Detect which cell encompasses the target text, then output its (x, y) center coordinate. 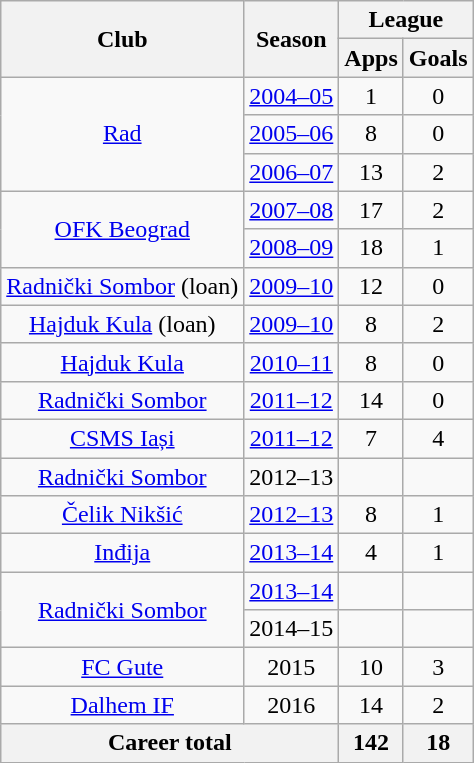
2015 (292, 667)
2006–07 (292, 172)
12 (371, 286)
2010–11 (292, 362)
Hajduk Kula (122, 362)
2005–06 (292, 134)
142 (371, 743)
2014–15 (292, 629)
Rad (122, 134)
Hajduk Kula (loan) (122, 324)
Season (292, 39)
3 (438, 667)
17 (371, 210)
Apps (371, 58)
Radnički Sombor (loan) (122, 286)
Goals (438, 58)
Čelik Nikšić (122, 515)
7 (371, 438)
OFK Beograd (122, 229)
2016 (292, 705)
League (406, 20)
2004–05 (292, 96)
Inđija (122, 553)
2008–09 (292, 248)
CSMS Iași (122, 438)
10 (371, 667)
FC Gute (122, 667)
Club (122, 39)
13 (371, 172)
Dalhem IF (122, 705)
2007–08 (292, 210)
Career total (170, 743)
